Pinpoint the cell where the given text exists, returning its [X, Y] midpoint coordinate. 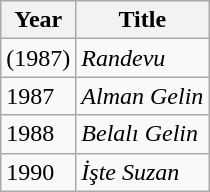
1988 [38, 134]
Alman Gelin [142, 96]
Title [142, 20]
Randevu [142, 58]
(1987) [38, 58]
Belalı Gelin [142, 134]
Year [38, 20]
İşte Suzan [142, 172]
1990 [38, 172]
1987 [38, 96]
